From the cell containing the given text, extract its center point as (x, y) coordinate. 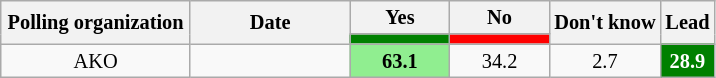
No (500, 17)
Yes (400, 17)
34.2 (500, 61)
Date (270, 22)
28.9 (687, 61)
Don't know (604, 22)
Polling organization (96, 22)
63.1 (400, 61)
Lead (687, 22)
2.7 (604, 61)
AKO (96, 61)
